For the text-containing cell, return its midpoint in [x, y] coordinate format. 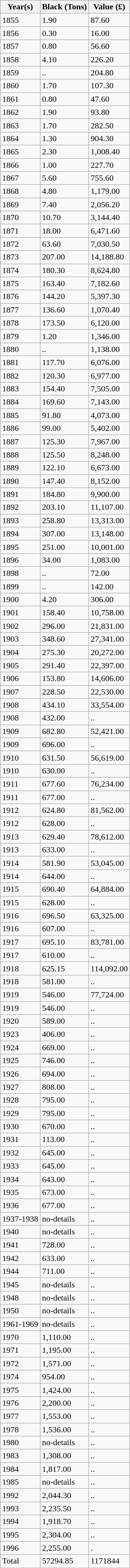
169.60 [64, 402]
1924 [20, 1048]
204.80 [109, 73]
4,073.00 [109, 415]
1931 [20, 1140]
1873 [20, 257]
1933 [20, 1166]
33,554.00 [109, 705]
1882 [20, 375]
1879 [20, 336]
113.00 [64, 1140]
173.50 [64, 323]
1885 [20, 415]
1892 [20, 507]
694.00 [64, 1074]
1891 [20, 494]
434.10 [64, 705]
1977 [20, 1416]
682.80 [64, 731]
21,831.00 [109, 626]
Year(s) [20, 7]
1858 [20, 60]
589.00 [64, 1021]
1927 [20, 1087]
9,900.00 [109, 494]
1869 [20, 205]
1940 [20, 1232]
1950 [20, 1311]
1856 [20, 33]
1904 [20, 652]
690.40 [64, 889]
307.00 [64, 534]
2,255.00 [64, 1548]
4.10 [64, 60]
93.80 [109, 112]
1883 [20, 389]
348.60 [64, 639]
630.00 [64, 771]
728.00 [64, 1245]
1867 [20, 178]
1.30 [64, 138]
142.00 [109, 587]
1861 [20, 99]
99.00 [64, 428]
22,530.00 [109, 692]
291.40 [64, 665]
7,505.00 [109, 389]
7,143.00 [109, 402]
1905 [20, 665]
1,918.70 [64, 1522]
1874 [20, 270]
1870 [20, 218]
1992 [20, 1495]
306.00 [109, 600]
1978 [20, 1430]
1930 [20, 1126]
1906 [20, 679]
10.70 [64, 218]
1974 [20, 1377]
1948 [20, 1298]
7,030.50 [109, 244]
154.40 [64, 389]
643.00 [64, 1179]
1,424.00 [64, 1390]
77,724.00 [109, 995]
1932 [20, 1153]
1901 [20, 613]
6,673.00 [109, 468]
904.30 [109, 138]
1171844 [109, 1561]
669.00 [64, 1048]
696.50 [64, 916]
5,402.00 [109, 428]
1984 [20, 1469]
7,182.60 [109, 283]
1,308.00 [64, 1456]
1899 [20, 587]
1866 [20, 165]
11,107.00 [109, 507]
56.60 [109, 46]
14,188.80 [109, 257]
163.40 [64, 283]
3,144.40 [109, 218]
631.50 [64, 758]
755.60 [109, 178]
1993 [20, 1508]
1995 [20, 1535]
1868 [20, 191]
. [109, 1548]
1855 [20, 20]
625.15 [64, 968]
1944 [20, 1271]
1961-1969 [20, 1324]
1876 [20, 297]
14,606.00 [109, 679]
1970 [20, 1337]
808.00 [64, 1087]
91.80 [64, 415]
1,571.00 [64, 1363]
1864 [20, 138]
432.00 [64, 718]
1,138.00 [109, 349]
282.50 [109, 125]
251.00 [64, 547]
258.80 [64, 520]
1895 [20, 547]
125.30 [64, 442]
228.50 [64, 692]
78,612.00 [109, 837]
122.10 [64, 468]
1888 [20, 455]
1980 [20, 1443]
1923 [20, 1034]
2,304.00 [64, 1535]
1,110.00 [64, 1337]
22,397.00 [109, 665]
8,624.80 [109, 270]
1889 [20, 468]
1902 [20, 626]
158.40 [64, 613]
1884 [20, 402]
1985 [20, 1482]
711.00 [64, 1271]
144.20 [64, 297]
1,346.00 [109, 336]
7,967.00 [109, 442]
1900 [20, 600]
1,008.40 [109, 152]
1,070.40 [109, 310]
27,341.00 [109, 639]
203.10 [64, 507]
1898 [20, 573]
76,234.00 [109, 784]
954.00 [64, 1377]
1857 [20, 46]
64,884.00 [109, 889]
114,092.00 [109, 968]
147.40 [64, 481]
1972 [20, 1363]
1971 [20, 1350]
1,536.00 [64, 1430]
296.00 [64, 626]
1862 [20, 112]
673.00 [64, 1192]
16.00 [109, 33]
20,272.00 [109, 652]
670.00 [64, 1126]
1,195.00 [64, 1350]
1920 [20, 1021]
1865 [20, 152]
607.00 [64, 929]
275.30 [64, 652]
2,200.00 [64, 1403]
1863 [20, 125]
746.00 [64, 1061]
Total [20, 1561]
6,471.60 [109, 231]
136.60 [64, 310]
1878 [20, 323]
81,562.00 [109, 810]
8,248.00 [109, 455]
1.20 [64, 336]
1975 [20, 1390]
180.30 [64, 270]
1890 [20, 481]
13,148.00 [109, 534]
2.30 [64, 152]
1945 [20, 1285]
87.60 [109, 20]
610.00 [64, 955]
644.00 [64, 876]
1894 [20, 534]
207.00 [64, 257]
696.00 [64, 744]
1935 [20, 1192]
1926 [20, 1074]
2,056.20 [109, 205]
18.00 [64, 231]
Black (Tons) [64, 7]
1928 [20, 1100]
1942 [20, 1258]
13,313.00 [109, 520]
406.00 [64, 1034]
629.40 [64, 837]
1877 [20, 310]
1937-1938 [20, 1218]
226.20 [109, 60]
1860 [20, 86]
1.00 [64, 165]
117.70 [64, 362]
1983 [20, 1456]
4.20 [64, 600]
1976 [20, 1403]
1871 [20, 231]
227.70 [109, 165]
1859 [20, 73]
63,325.00 [109, 916]
1872 [20, 244]
1907 [20, 692]
1929 [20, 1113]
83,781.00 [109, 942]
1941 [20, 1245]
153.80 [64, 679]
581.00 [64, 981]
1896 [20, 560]
2,044.30 [64, 1495]
56,619.00 [109, 758]
0.30 [64, 33]
125.50 [64, 455]
1886 [20, 428]
1994 [20, 1522]
2,235.50 [64, 1508]
10,758.00 [109, 613]
1936 [20, 1205]
695.10 [64, 942]
57294.85 [64, 1561]
63.60 [64, 244]
6,977.00 [109, 375]
1,553.00 [64, 1416]
47.60 [109, 99]
5,397.30 [109, 297]
1893 [20, 520]
677.60 [64, 784]
1875 [20, 283]
107.30 [109, 86]
6,076.00 [109, 362]
52,421.00 [109, 731]
Value (£) [109, 7]
4.80 [64, 191]
624.80 [64, 810]
184.80 [64, 494]
53,045.00 [109, 863]
581.90 [64, 863]
1903 [20, 639]
1925 [20, 1061]
1,817.00 [64, 1469]
120.30 [64, 375]
10,001.00 [109, 547]
72.00 [109, 573]
1,083.00 [109, 560]
1,179.00 [109, 191]
8,152.00 [109, 481]
7.40 [64, 205]
1881 [20, 362]
6,120.00 [109, 323]
34.00 [64, 560]
1934 [20, 1179]
5.60 [64, 178]
1880 [20, 349]
1887 [20, 442]
1996 [20, 1548]
